Return (x, y) of the center of cell containing provided text 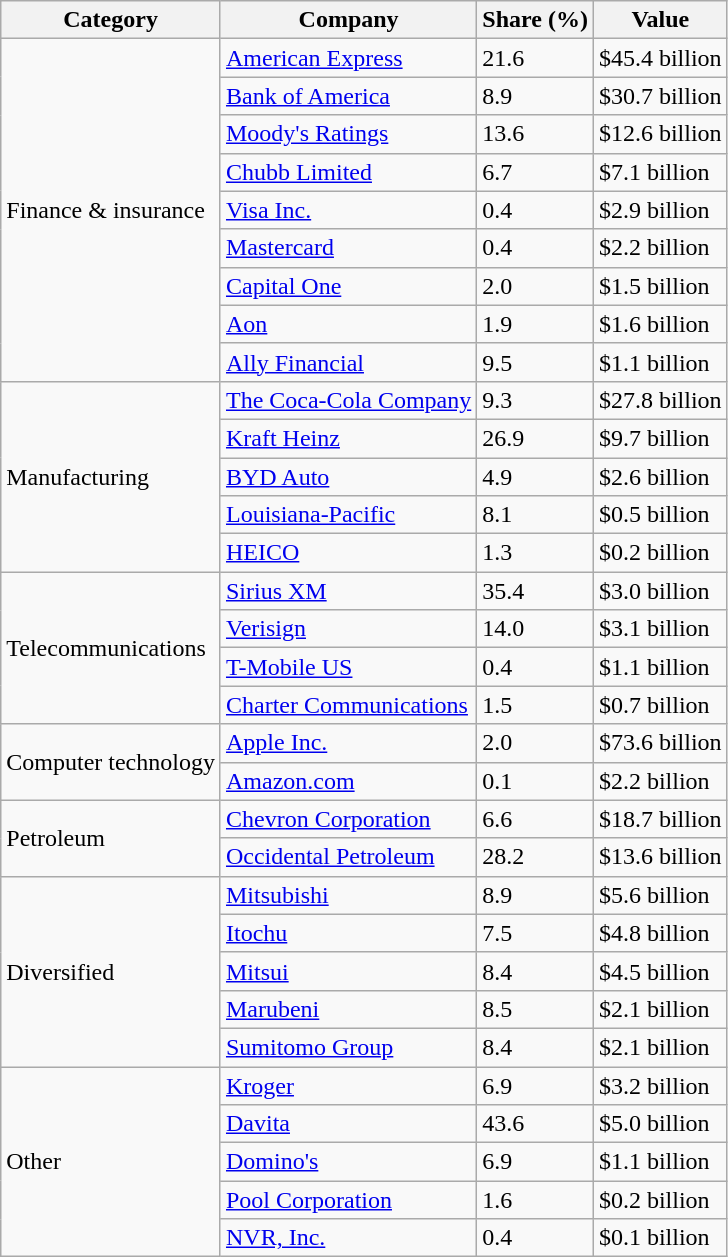
BYD Auto (348, 477)
Itochu (348, 933)
Finance & insurance (111, 210)
Mastercard (348, 248)
Diversified (111, 971)
Other (111, 1161)
$9.7 billion (660, 438)
Telecommunications (111, 648)
26.9 (536, 438)
Pool Corporation (348, 1200)
$2.6 billion (660, 477)
$1.5 billion (660, 286)
$2.9 billion (660, 210)
$12.6 billion (660, 134)
Chevron Corporation (348, 819)
$0.7 billion (660, 705)
HEICO (348, 553)
Domino's (348, 1162)
21.6 (536, 58)
13.6 (536, 134)
Kraft Heinz (348, 438)
9.5 (536, 362)
$0.5 billion (660, 515)
8.5 (536, 1009)
$7.1 billion (660, 172)
1.5 (536, 705)
Apple Inc. (348, 743)
Louisiana-Pacific (348, 515)
American Express (348, 58)
0.1 (536, 781)
Sirius XM (348, 591)
$0.1 billion (660, 1238)
28.2 (536, 857)
$45.4 billion (660, 58)
Visa Inc. (348, 210)
Capital One (348, 286)
$13.6 billion (660, 857)
Davita (348, 1124)
Marubeni (348, 1009)
Moody's Ratings (348, 134)
Bank of America (348, 96)
Computer technology (111, 762)
Value (660, 20)
9.3 (536, 400)
$4.8 billion (660, 933)
$5.6 billion (660, 895)
$3.0 billion (660, 591)
7.5 (536, 933)
Charter Communications (348, 705)
1.9 (536, 324)
$1.6 billion (660, 324)
$3.2 billion (660, 1085)
1.3 (536, 553)
Category (111, 20)
8.1 (536, 515)
4.9 (536, 477)
$3.1 billion (660, 629)
Kroger (348, 1085)
$73.6 billion (660, 743)
6.7 (536, 172)
Aon (348, 324)
43.6 (536, 1124)
$30.7 billion (660, 96)
Occidental Petroleum (348, 857)
$27.8 billion (660, 400)
6.6 (536, 819)
The Coca-Cola Company (348, 400)
Mitsui (348, 971)
Company (348, 20)
Ally Financial (348, 362)
35.4 (536, 591)
$18.7 billion (660, 819)
Verisign (348, 629)
1.6 (536, 1200)
Share (%) (536, 20)
Manufacturing (111, 476)
NVR, Inc. (348, 1238)
Sumitomo Group (348, 1047)
14.0 (536, 629)
Chubb Limited (348, 172)
Mitsubishi (348, 895)
T-Mobile US (348, 667)
$4.5 billion (660, 971)
Amazon.com (348, 781)
Petroleum (111, 838)
$5.0 billion (660, 1124)
